Extract the [X, Y] coordinate from the center of the cell holding the provided text.  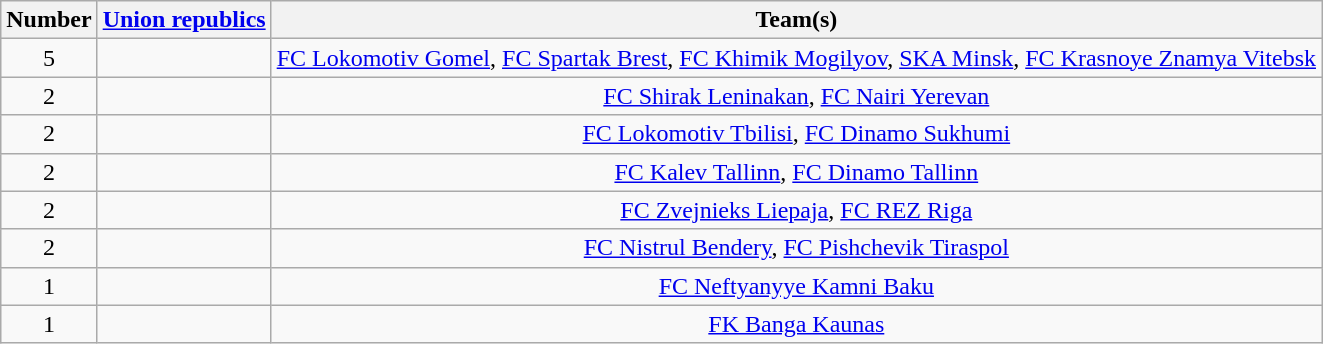
FC Nistrul Bendery, FC Pishchevik Tiraspol [796, 248]
Union republics [184, 20]
FC Kalev Tallinn, FC Dinamo Tallinn [796, 172]
Number [49, 20]
FC Neftyanyye Kamni Baku [796, 286]
5 [49, 58]
FK Banga Kaunas [796, 324]
FC Lokomotiv Tbilisi, FC Dinamo Sukhumi [796, 134]
FC Zvejnieks Liepaja, FC REZ Riga [796, 210]
FC Shirak Leninakan, FC Nairi Yerevan [796, 96]
Team(s) [796, 20]
FC Lokomotiv Gomel, FC Spartak Brest, FC Khimik Mogilyov, SKA Minsk, FC Krasnoye Znamya Vitebsk [796, 58]
